Provide the (x, y) coordinate of the cell's center where the given text is located.  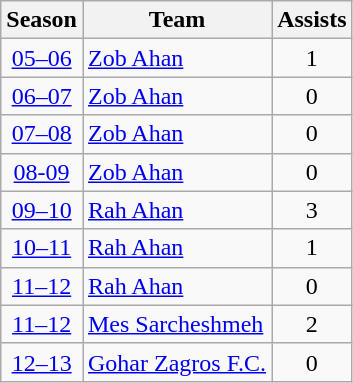
Assists (312, 20)
Team (176, 20)
10–11 (42, 248)
3 (312, 210)
Mes Sarcheshmeh (176, 324)
09–10 (42, 210)
08-09 (42, 172)
Gohar Zagros F.C. (176, 362)
2 (312, 324)
Season (42, 20)
05–06 (42, 58)
12–13 (42, 362)
06–07 (42, 96)
07–08 (42, 134)
